Locate the cell with the specified text and output its [X, Y] center coordinate. 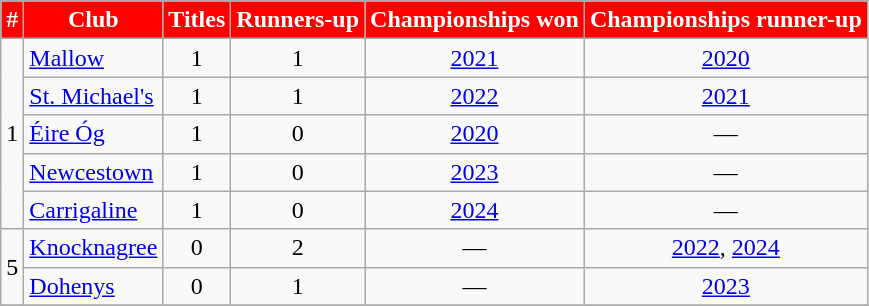
2022, 2024 [726, 248]
Newcestown [94, 172]
Mallow [94, 58]
Knocknagree [94, 248]
Runners-up [298, 20]
Titles [197, 20]
Éire Óg [94, 134]
Championships won [475, 20]
St. Michael's [94, 96]
Dohenys [94, 286]
# [12, 20]
Club [94, 20]
Championships runner-up [726, 20]
2022 [475, 96]
Carrigaline [94, 210]
5 [12, 267]
2024 [475, 210]
2 [298, 248]
